Return (x, y) of the center of cell containing provided text 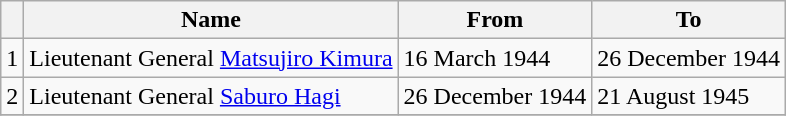
Name (211, 20)
21 August 1945 (689, 96)
From (495, 20)
Lieutenant General Saburo Hagi (211, 96)
16 March 1944 (495, 58)
1 (12, 58)
Lieutenant General Matsujiro Kimura (211, 58)
2 (12, 96)
To (689, 20)
